Provide the (x, y) coordinate of the cell's center where the given text is located.  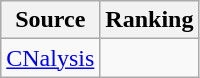
Ranking (150, 20)
CNalysis (50, 58)
Source (50, 20)
